Detect which cell encompasses the target text, then output its (x, y) center coordinate. 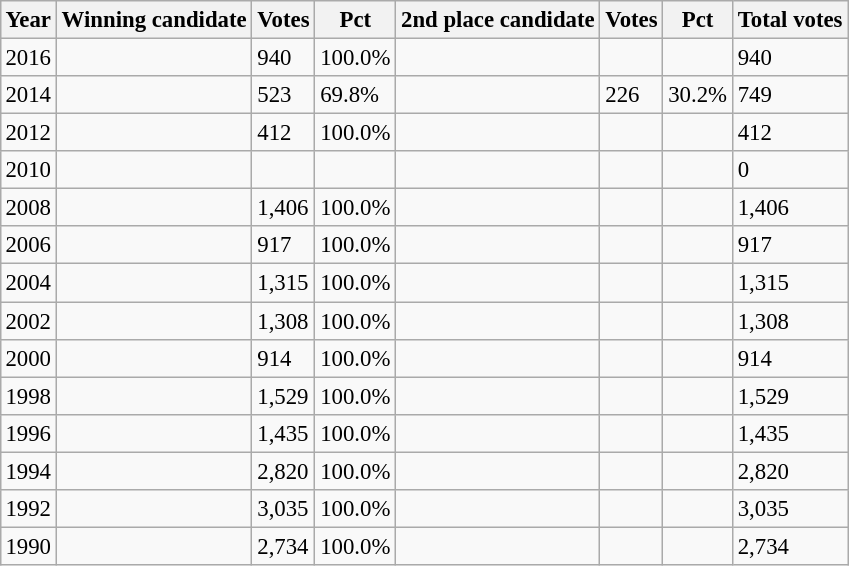
2016 (28, 57)
1992 (28, 508)
0 (790, 170)
Total votes (790, 20)
2008 (28, 208)
749 (790, 95)
2006 (28, 245)
2010 (28, 170)
2nd place candidate (498, 20)
2004 (28, 283)
Winning candidate (154, 20)
1996 (28, 433)
2012 (28, 133)
2014 (28, 95)
1994 (28, 471)
Year (28, 20)
69.8% (356, 95)
226 (632, 95)
30.2% (698, 95)
2000 (28, 358)
1998 (28, 396)
1990 (28, 546)
2002 (28, 321)
523 (284, 95)
